Determine the [X, Y] coordinate at the center of the cell enclosing the given text.  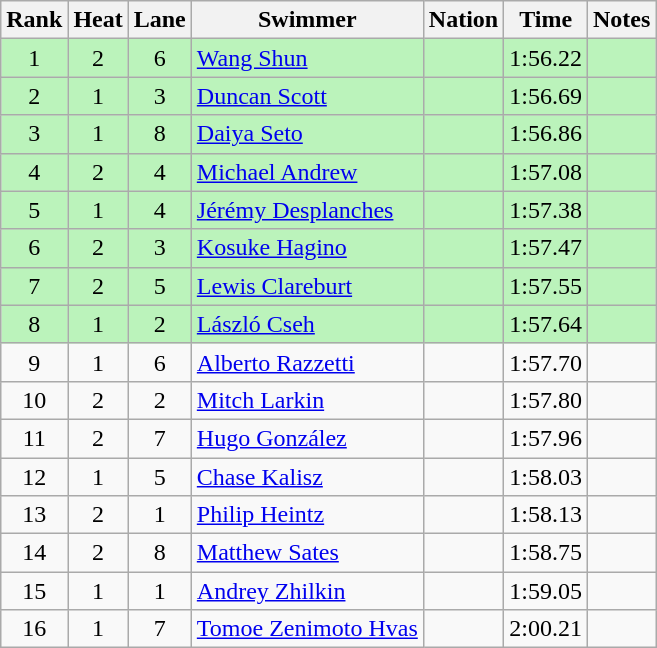
1:57.64 [546, 324]
Heat [98, 20]
13 [34, 515]
Mitch Larkin [307, 400]
Kosuke Hagino [307, 248]
Rank [34, 20]
Hugo González [307, 438]
10 [34, 400]
Nation [463, 20]
Lewis Clareburt [307, 286]
1:57.96 [546, 438]
Swimmer [307, 20]
1:58.13 [546, 515]
1:57.55 [546, 286]
1:57.08 [546, 172]
Duncan Scott [307, 96]
Alberto Razzetti [307, 362]
Daiya Seto [307, 134]
Jérémy Desplanches [307, 210]
15 [34, 591]
12 [34, 477]
9 [34, 362]
László Cseh [307, 324]
1:57.70 [546, 362]
Time [546, 20]
14 [34, 553]
Andrey Zhilkin [307, 591]
Tomoe Zenimoto Hvas [307, 629]
1:57.47 [546, 248]
1:56.22 [546, 58]
1:58.75 [546, 553]
Philip Heintz [307, 515]
Chase Kalisz [307, 477]
Matthew Sates [307, 553]
Wang Shun [307, 58]
11 [34, 438]
16 [34, 629]
1:57.38 [546, 210]
1:56.86 [546, 134]
1:57.80 [546, 400]
1:59.05 [546, 591]
Notes [621, 20]
Lane [160, 20]
Michael Andrew [307, 172]
1:56.69 [546, 96]
1:58.03 [546, 477]
2:00.21 [546, 629]
